Return (x, y) of the center of cell containing provided text 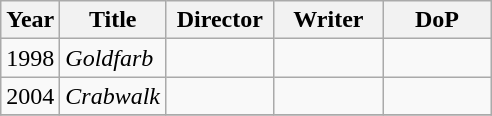
Writer (328, 20)
Title (113, 20)
Director (220, 20)
Goldfarb (113, 58)
DoP (438, 20)
1998 (30, 58)
Crabwalk (113, 96)
2004 (30, 96)
Year (30, 20)
